Search for the cell housing the specified text and yield its [x, y] center coordinate. 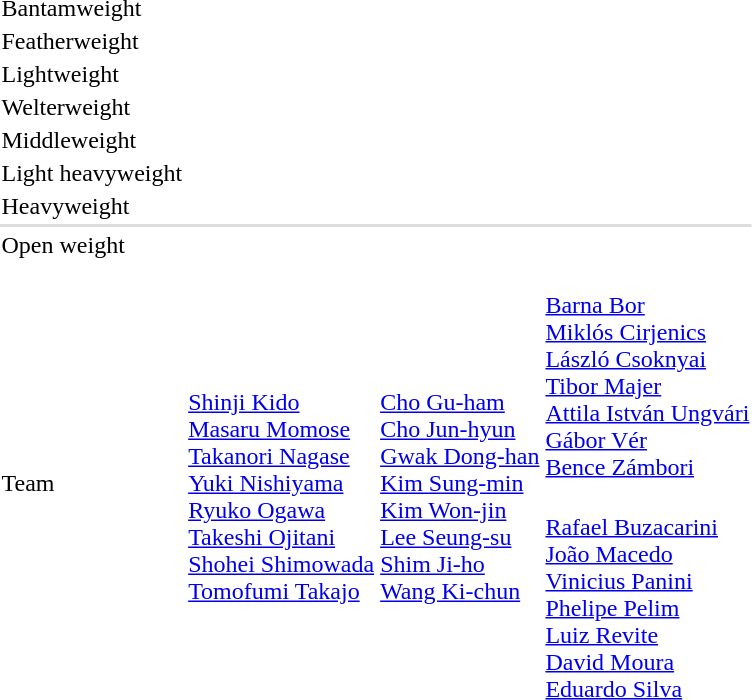
Heavyweight [92, 206]
Light heavyweight [92, 173]
Featherweight [92, 41]
Welterweight [92, 107]
Open weight [92, 245]
Middleweight [92, 140]
Barna BorMiklós CirjenicsLászló CsoknyaiTibor MajerAttila István UngváriGábor VérBence Zámbori [648, 372]
Lightweight [92, 74]
